Detect which cell encompasses the target text, then output its (x, y) center coordinate. 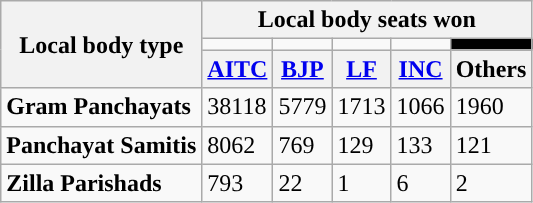
Others (491, 69)
6 (420, 183)
LF (362, 69)
793 (238, 183)
INC (420, 69)
2 (491, 183)
Panchayat Samitis (102, 145)
1066 (420, 107)
129 (362, 145)
Local body type (102, 44)
133 (420, 145)
5779 (302, 107)
121 (491, 145)
1 (362, 183)
1960 (491, 107)
Gram Panchayats (102, 107)
8062 (238, 145)
22 (302, 183)
Zilla Parishads (102, 183)
1713 (362, 107)
BJP (302, 69)
AITC (238, 69)
38118 (238, 107)
Local body seats won (367, 20)
769 (302, 145)
